Pinpoint the cell where the given text exists, returning its [x, y] midpoint coordinate. 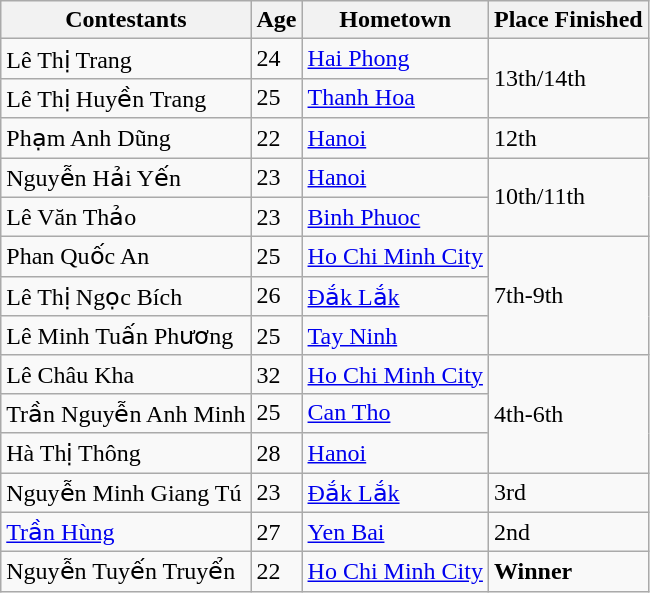
12th [568, 138]
Can Tho [395, 413]
Phạm Anh Dũng [126, 138]
Lê Minh Tuấn Phương [126, 336]
Lê Văn Thảo [126, 217]
Place Finished [568, 20]
Hai Phong [395, 59]
Yen Bai [395, 532]
7th-9th [568, 296]
Nguyễn Minh Giang Tú [126, 492]
Phan Quốc An [126, 257]
Tay Ninh [395, 336]
Age [276, 20]
Contestants [126, 20]
Lê Châu Kha [126, 374]
10th/11th [568, 198]
26 [276, 296]
4th-6th [568, 414]
Winner [568, 572]
2nd [568, 532]
28 [276, 453]
Lê Thị Ngọc Bích [126, 296]
24 [276, 59]
27 [276, 532]
3rd [568, 492]
Binh Phuoc [395, 217]
Hà Thị Thông [126, 453]
Hometown [395, 20]
Trần Nguyễn Anh Minh [126, 413]
Thanh Hoa [395, 98]
Trần Hùng [126, 532]
Lê Thị Trang [126, 59]
13th/14th [568, 78]
Nguyễn Hải Yến [126, 178]
32 [276, 374]
Nguyễn Tuyến Truyển [126, 572]
Lê Thị Huyền Trang [126, 98]
